Pinpoint the cell where the given text exists, returning its (X, Y) midpoint coordinate. 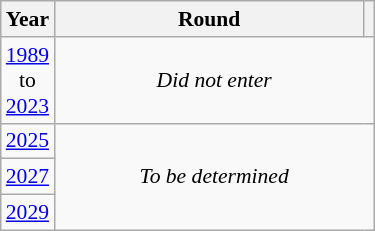
1989to2023 (28, 80)
Round (209, 19)
Did not enter (214, 80)
2025 (28, 141)
2029 (28, 213)
Year (28, 19)
2027 (28, 177)
To be determined (214, 176)
